Scan for the cell matching the given text and deliver its [x, y] coordinate at center. 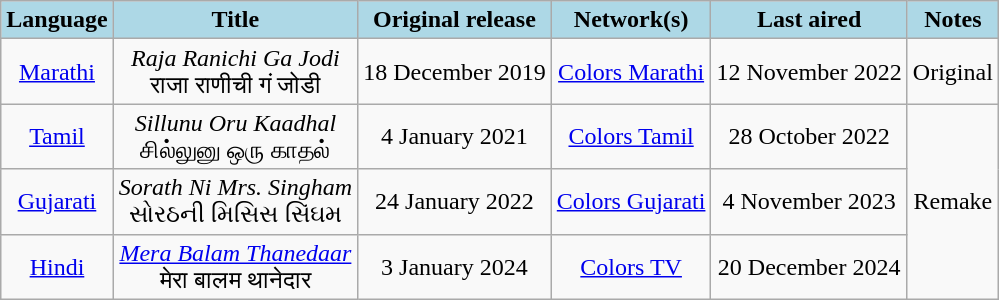
4 January 2021 [455, 136]
Colors Gujarati [631, 202]
Remake [952, 202]
Original [952, 72]
Sillunu Oru Kaadhal சில்லுனு ஒரு காதல் [235, 136]
28 October 2022 [809, 136]
Colors Tamil [631, 136]
20 December 2024 [809, 266]
Colors Marathi [631, 72]
Hindi [57, 266]
3 January 2024 [455, 266]
Original release [455, 20]
12 November 2022 [809, 72]
Last aired [809, 20]
Tamil [57, 136]
4 November 2023 [809, 202]
Raja Ranichi Ga Jodi राजा राणीची गं जोडी [235, 72]
Mera Balam Thanedaar मेरा बालम थानेदार [235, 266]
18 December 2019 [455, 72]
Network(s) [631, 20]
Marathi [57, 72]
Language [57, 20]
Title [235, 20]
Sorath Ni Mrs. Singham સોરઠની મિસિસ સિંઘમ [235, 202]
24 January 2022 [455, 202]
Gujarati [57, 202]
Notes [952, 20]
Colors TV [631, 266]
